Locate the cell with the specified text and output its [x, y] center coordinate. 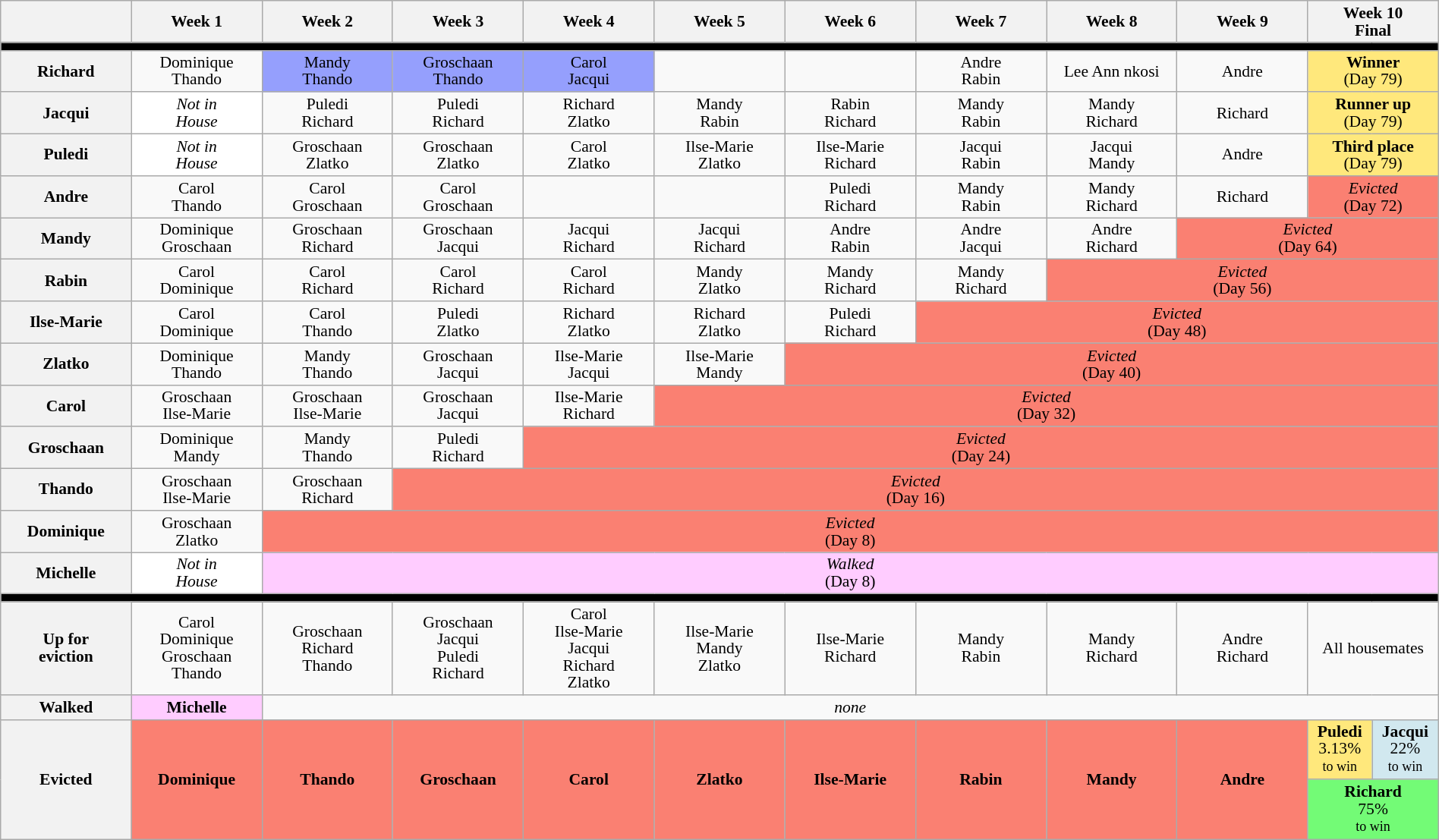
Evicted(Day 64) [1308, 238]
RabinRichard [850, 114]
Ilse-MarieMandy [719, 364]
Week 1 [197, 21]
Runner up(Day 79) [1373, 114]
Walked(Day 8) [850, 574]
Evicted(Day 32) [1046, 405]
Winner(Day 79) [1373, 71]
CarolIlse-MarieJacquiRichardZlatko [589, 648]
Puledi3.13%to win [1340, 750]
Evicted(Day 40) [1111, 364]
Jacqui22%to win [1406, 750]
Week 6 [850, 21]
Evicted(Day 8) [850, 531]
Week 4 [589, 21]
Week 9 [1242, 21]
Ilse-MarieZlatko [719, 155]
Evicted(Day 72) [1373, 197]
JacquiMandy [1111, 155]
Week 3 [458, 21]
Evicted(Day 16) [915, 490]
Week 10Final [1373, 21]
Ilse-MarieJacqui [589, 364]
Up foreviction [66, 648]
Third place(Day 79) [1373, 155]
DominiqueGroschaan [197, 238]
Week 2 [327, 21]
Walked [66, 707]
Week 8 [1111, 21]
MandyZlatko [719, 281]
JacquiRabin [981, 155]
CarolZlatko [589, 155]
Ilse-MarieMandyZlatko [719, 648]
none [850, 707]
GroschaanJacquiPulediRichard [458, 648]
CarolDominiqueGroschaanThando [197, 648]
Puledi [66, 155]
Evicted(Day 56) [1242, 281]
GroschaanThando [458, 71]
CarolJacqui [589, 71]
Evicted [66, 779]
Evicted(Day 24) [981, 448]
Jacqui [66, 114]
Evicted(Day 48) [1176, 322]
DominiqueMandy [197, 448]
GroschaanRichardThando [327, 648]
Lee Ann nkosi [1111, 71]
Week 7 [981, 21]
AndreJacqui [981, 238]
Week 5 [719, 21]
PulediZlatko [458, 322]
All housemates [1373, 648]
Richard75%to win [1373, 810]
